Pinpoint the cell where the given text exists, returning its [x, y] midpoint coordinate. 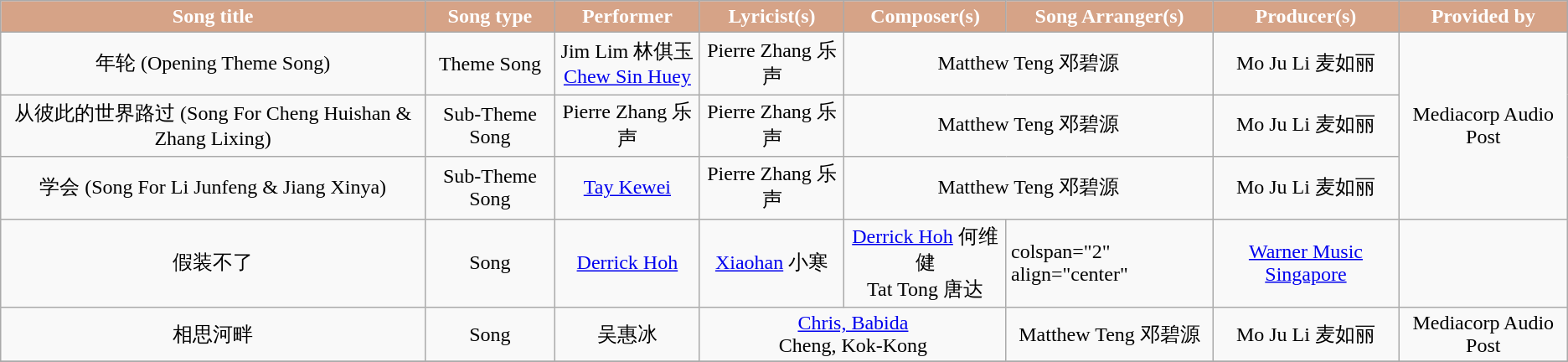
Xiaohan 小寒 [771, 263]
Provided by [1483, 17]
Performer [627, 17]
Warner Music Singapore [1307, 263]
Producer(s) [1307, 17]
Song Arranger(s) [1109, 17]
吴惠冰 [627, 335]
Tay Kewei [627, 188]
Lyricist(s) [771, 17]
Theme Song [489, 64]
Song title [213, 17]
假装不了 [213, 263]
Chris, Babida Cheng, Kok-Kong [853, 335]
从彼此的世界路过 (Song For Cheng Huishan & Zhang Lixing) [213, 126]
相思河畔 [213, 335]
Derrick Hoh [627, 263]
Derrick Hoh 何维健 Tat Tong 唐达 [926, 263]
Song type [489, 17]
Composer(s) [926, 17]
Jim Lim 林倛玉 Chew Sin Huey [627, 64]
学会 (Song For Li Junfeng & Jiang Xinya) [213, 188]
年轮 (Opening Theme Song) [213, 64]
colspan="2" align="center" [1109, 263]
